Search for the cell housing the specified text and yield its [X, Y] center coordinate. 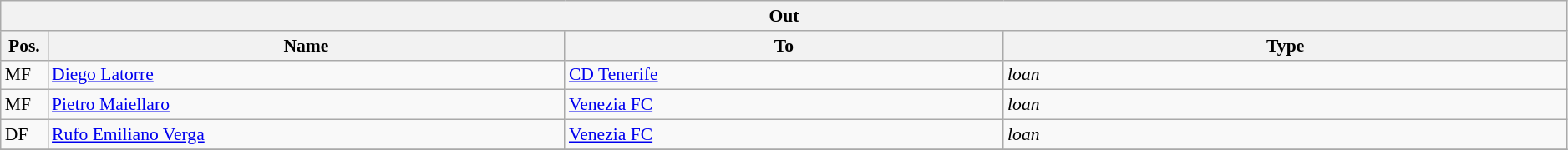
Pos. [24, 46]
Rufo Emiliano Verga [306, 135]
DF [24, 135]
Out [784, 16]
Diego Latorre [306, 75]
Type [1285, 46]
Name [306, 46]
CD Tenerife [784, 75]
Pietro Maiellaro [306, 105]
To [784, 46]
